Detect which cell encompasses the target text, then output its (x, y) center coordinate. 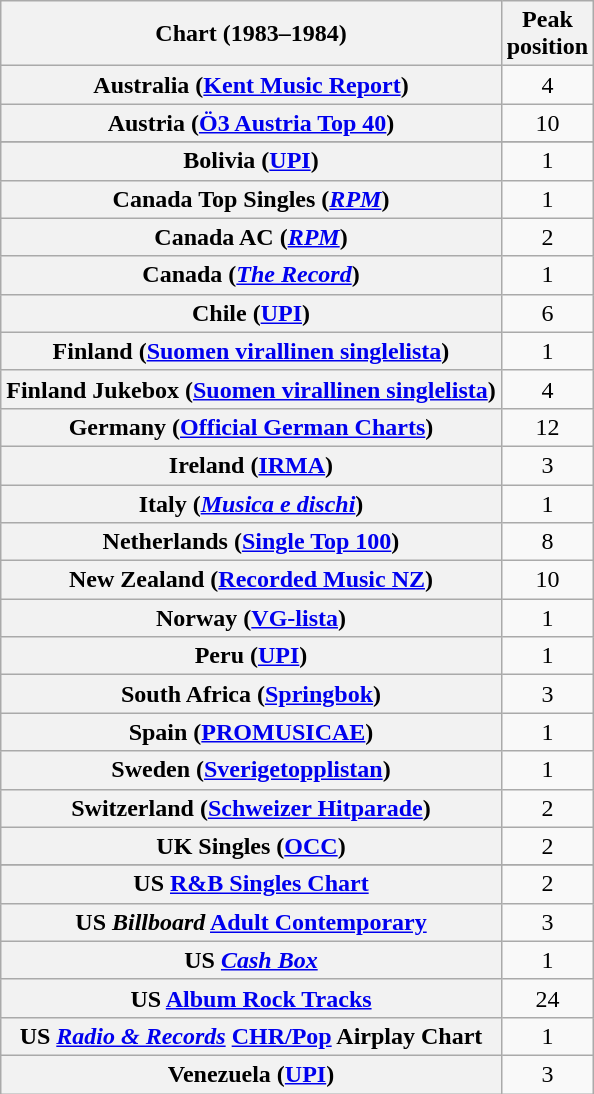
US Radio & Records CHR/Pop Airplay Chart (251, 1036)
South Africa (Springbok) (251, 694)
US Billboard Adult Contemporary (251, 922)
12 (547, 427)
Chile (UPI) (251, 313)
Canada Top Singles (RPM) (251, 199)
Spain (PROMUSICAE) (251, 732)
Finland (Suomen virallinen singlelista) (251, 351)
Finland Jukebox (Suomen virallinen singlelista) (251, 389)
24 (547, 998)
Austria (Ö3 Austria Top 40) (251, 123)
Australia (Kent Music Report) (251, 85)
Peru (UPI) (251, 656)
Germany (Official German Charts) (251, 427)
Venezuela (UPI) (251, 1074)
Norway (VG-lista) (251, 618)
Chart (1983–1984) (251, 34)
US R&B Singles Chart (251, 884)
8 (547, 542)
Canada AC (RPM) (251, 237)
US Cash Box (251, 960)
Canada (The Record) (251, 275)
UK Singles (OCC) (251, 846)
Peak position (547, 34)
Switzerland (Schweizer Hitparade) (251, 808)
US Album Rock Tracks (251, 998)
Italy (Musica e dischi) (251, 503)
Bolivia (UPI) (251, 161)
New Zealand (Recorded Music NZ) (251, 580)
Sweden (Sverigetopplistan) (251, 770)
Ireland (IRMA) (251, 465)
Netherlands (Single Top 100) (251, 542)
6 (547, 313)
